From the cell containing the given text, extract its center point as [x, y] coordinate. 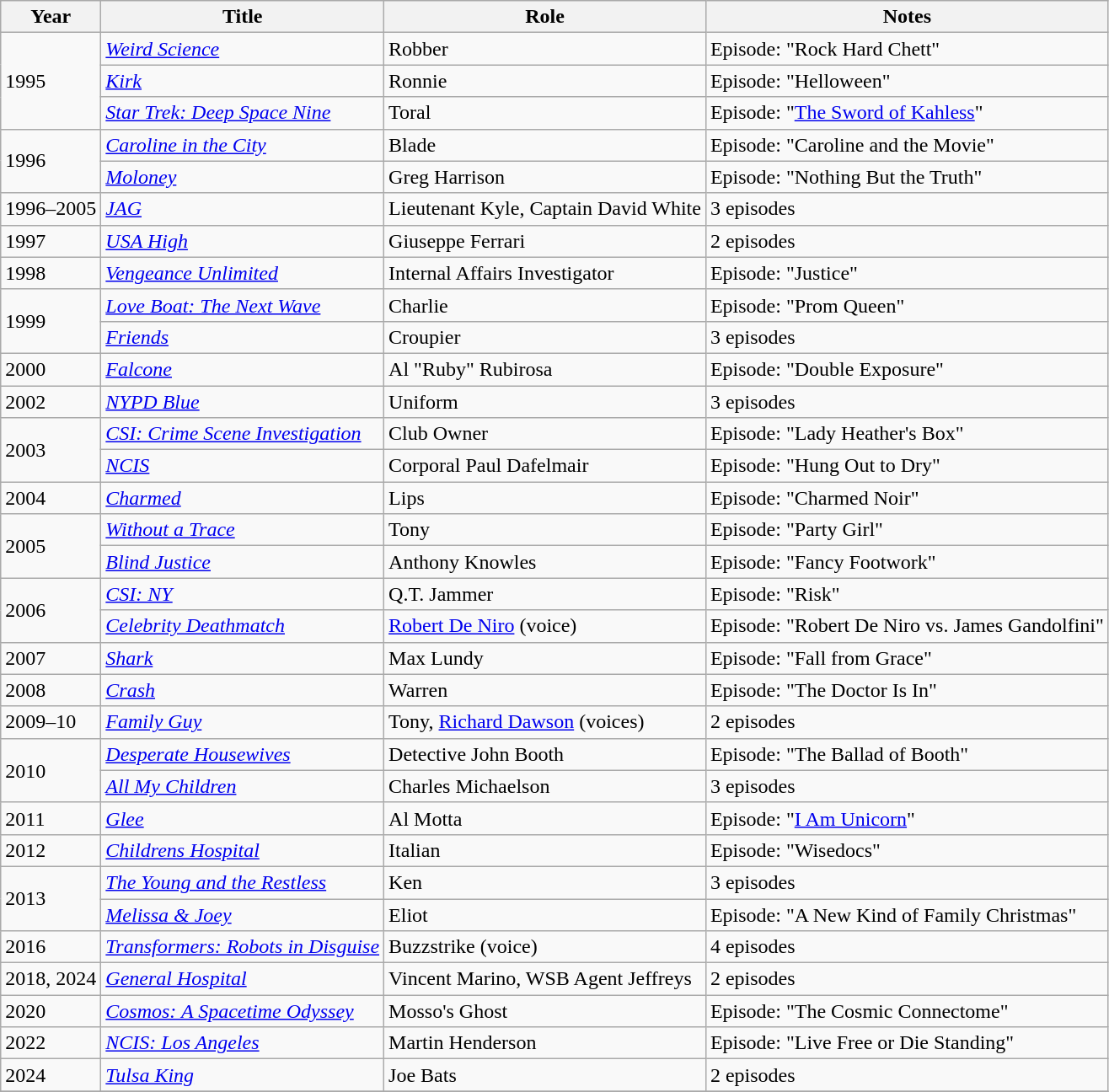
Episode: "Robert De Niro vs. James Gandolfini" [907, 626]
Episode: "I Am Unicorn" [907, 818]
Italian [545, 850]
2009–10 [51, 722]
Warren [545, 690]
Glee [243, 818]
4 episodes [907, 947]
Episode: "Live Free or Die Standing" [907, 1043]
Year [51, 17]
Anthony Knowles [545, 562]
2002 [51, 402]
Transformers: Robots in Disguise [243, 947]
Episode: "Charmed Noir" [907, 498]
Star Trek: Deep Space Nine [243, 113]
Toral [545, 113]
Robber [545, 49]
1998 [51, 273]
Charles Michaelson [545, 786]
Friends [243, 337]
Uniform [545, 402]
Desperate Housewives [243, 754]
Episode: "The Ballad of Booth" [907, 754]
Without a Trace [243, 530]
Lips [545, 498]
Episode: "Nothing But the Truth" [907, 177]
Tony, Richard Dawson (voices) [545, 722]
Lieutenant Kyle, Captain David White [545, 209]
Caroline in the City [243, 145]
Moloney [243, 177]
Role [545, 17]
Crash [243, 690]
Episode: "Fancy Footwork" [907, 562]
Family Guy [243, 722]
Episode: "The Cosmic Connectome" [907, 1011]
2004 [51, 498]
Q.T. Jammer [545, 594]
Corporal Paul Dafelmair [545, 466]
Blade [545, 145]
2003 [51, 450]
Episode: "Rock Hard Chett" [907, 49]
Episode: "Wisedocs" [907, 850]
General Hospital [243, 979]
Weird Science [243, 49]
2020 [51, 1011]
2006 [51, 610]
Charmed [243, 498]
Cosmos: A Spacetime Odyssey [243, 1011]
Episode: "Lady Heather's Box" [907, 434]
Falcone [243, 369]
2022 [51, 1043]
NCIS: Los Angeles [243, 1043]
Love Boat: The Next Wave [243, 305]
1997 [51, 241]
2024 [51, 1075]
2012 [51, 850]
Melissa & Joey [243, 914]
2007 [51, 658]
CSI: Crime Scene Investigation [243, 434]
JAG [243, 209]
Celebrity Deathmatch [243, 626]
Ronnie [545, 81]
2018, 2024 [51, 979]
CSI: NY [243, 594]
2011 [51, 818]
Max Lundy [545, 658]
Giuseppe Ferrari [545, 241]
Club Owner [545, 434]
Robert De Niro (voice) [545, 626]
Notes [907, 17]
Vengeance Unlimited [243, 273]
Episode: "The Doctor Is In" [907, 690]
2010 [51, 770]
Croupier [545, 337]
Episode: "Risk" [907, 594]
Episode: "Double Exposure" [907, 369]
1996 [51, 161]
Greg Harrison [545, 177]
Shark [243, 658]
1995 [51, 81]
The Young and the Restless [243, 882]
Al Motta [545, 818]
All My Children [243, 786]
USA High [243, 241]
Vincent Marino, WSB Agent Jeffreys [545, 979]
2000 [51, 369]
Mosso's Ghost [545, 1011]
Episode: "Prom Queen" [907, 305]
Martin Henderson [545, 1043]
Tony [545, 530]
2013 [51, 898]
2008 [51, 690]
2005 [51, 546]
Title [243, 17]
1999 [51, 321]
Joe Bats [545, 1075]
Episode: "Party Girl" [907, 530]
Blind Justice [243, 562]
Tulsa King [243, 1075]
Episode: "Fall from Grace" [907, 658]
Episode: "Hung Out to Dry" [907, 466]
2016 [51, 947]
Eliot [545, 914]
Charlie [545, 305]
Internal Affairs Investigator [545, 273]
Buzzstrike (voice) [545, 947]
Episode: "The Sword of Kahless" [907, 113]
Al "Ruby" Rubirosa [545, 369]
Episode: "Helloween" [907, 81]
NYPD Blue [243, 402]
Episode: "Justice" [907, 273]
NCIS [243, 466]
Kirk [243, 81]
Episode: "Caroline and the Movie" [907, 145]
Ken [545, 882]
1996–2005 [51, 209]
Episode: "A New Kind of Family Christmas" [907, 914]
Childrens Hospital [243, 850]
Detective John Booth [545, 754]
